Scan for the cell matching the given text and deliver its [X, Y] coordinate at center. 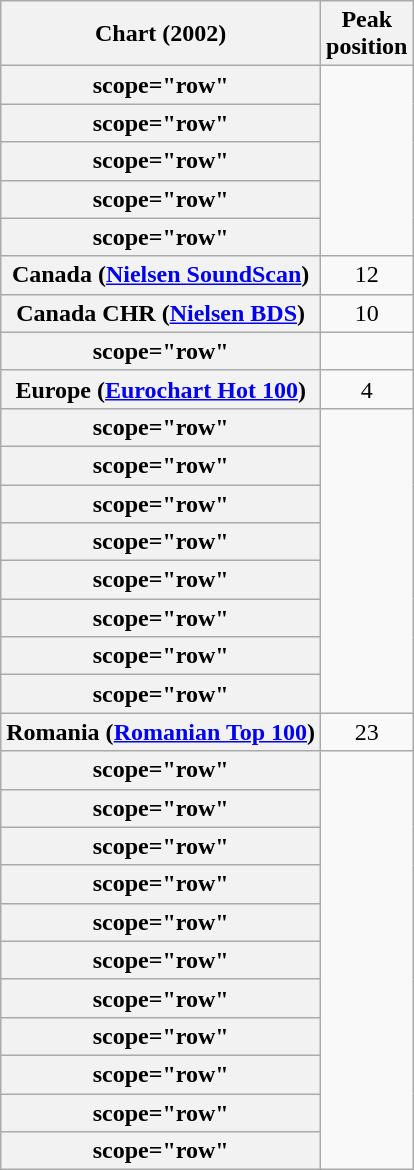
10 [367, 313]
Chart (2002) [161, 34]
Canada (Nielsen SoundScan) [161, 275]
Canada CHR (Nielsen BDS) [161, 313]
Romania (Romanian Top 100) [161, 732]
4 [367, 389]
Europe (Eurochart Hot 100) [161, 389]
23 [367, 732]
Peakposition [367, 34]
12 [367, 275]
